From the cell containing the given text, extract its center point as [x, y] coordinate. 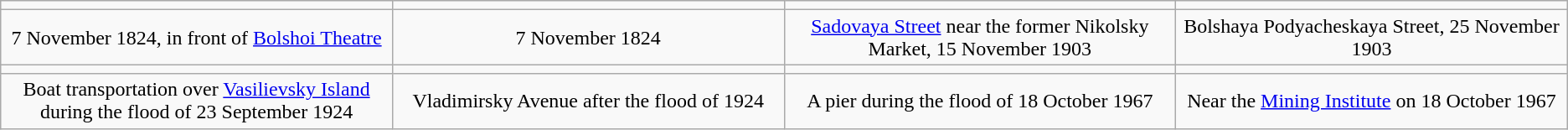
Vladimirsky Avenue after the flood of 1924 [588, 101]
Bolshaya Podyacheskaya Street, 25 November 1903 [1372, 37]
7 November 1824 [588, 37]
Near the Mining Institute on 18 October 1967 [1372, 101]
7 November 1824, in front of Bolshoi Theatre [197, 37]
A pier during the flood of 18 October 1967 [980, 101]
Boat transportation over Vasilievsky Island during the flood of 23 September 1924 [197, 101]
Sadovaya Street near the former Nikolsky Market, 15 November 1903 [980, 37]
